Detect which cell encompasses the target text, then output its [X, Y] center coordinate. 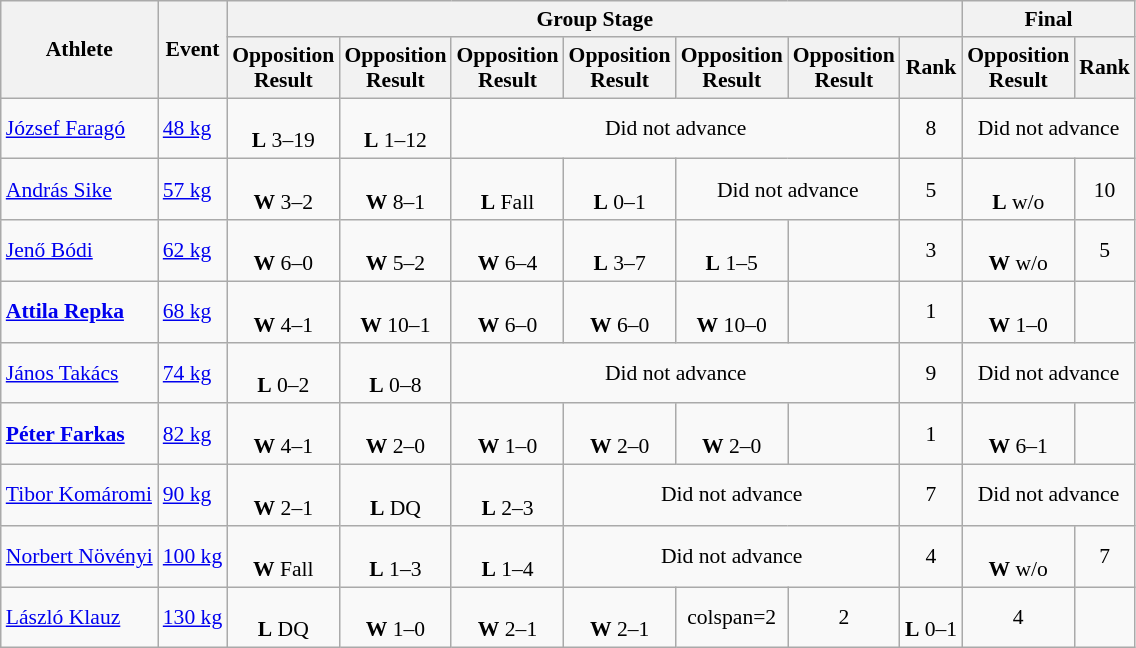
József Faragó [80, 128]
L Fall [507, 190]
L 2–3 [507, 496]
W 3–2 [283, 190]
L 3–19 [283, 128]
L 1–3 [395, 556]
Group Stage [594, 19]
András Sike [80, 190]
L 1–12 [395, 128]
Final [1048, 19]
3 [931, 250]
68 kg [192, 312]
8 [931, 128]
Event [192, 50]
W Fall [283, 556]
L w/o [1018, 190]
László Klauz [80, 618]
100 kg [192, 556]
10 [1104, 190]
W 8–1 [395, 190]
90 kg [192, 496]
L 1–4 [507, 556]
W 5–2 [395, 250]
Attila Repka [80, 312]
Athlete [80, 50]
Tibor Komáromi [80, 496]
Péter Farkas [80, 434]
W 10–0 [732, 312]
9 [931, 372]
57 kg [192, 190]
L 0–2 [283, 372]
W 6–4 [507, 250]
L 1–5 [732, 250]
colspan=2 [732, 618]
62 kg [192, 250]
L 3–7 [620, 250]
János Takács [80, 372]
74 kg [192, 372]
48 kg [192, 128]
Norbert Növényi [80, 556]
W 10–1 [395, 312]
2 [844, 618]
82 kg [192, 434]
W 6–1 [1018, 434]
L 0–8 [395, 372]
130 kg [192, 618]
Jenő Bódi [80, 250]
